Provide the [x, y] coordinate of the cell's center where the given text is located.  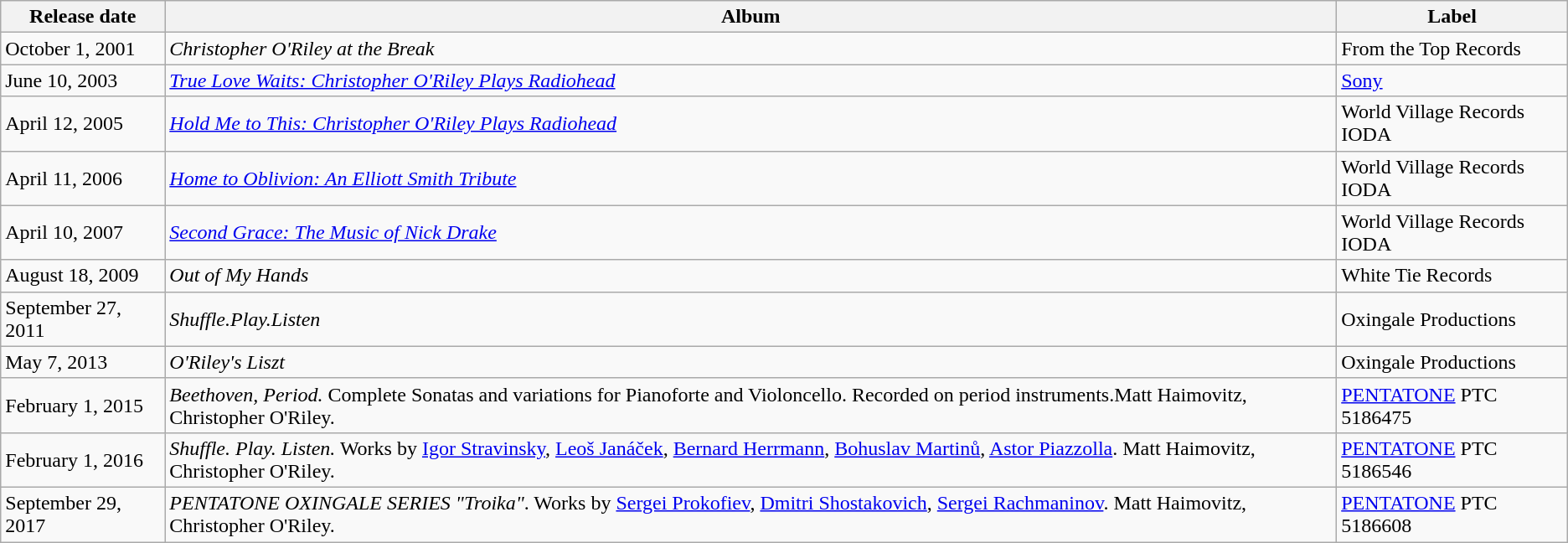
PENTATONE PTC 5186475 [1452, 406]
May 7, 2013 [83, 362]
O'Riley's Liszt [750, 362]
Album [750, 17]
June 10, 2003 [83, 80]
February 1, 2016 [83, 459]
October 1, 2001 [83, 49]
Release date [83, 17]
September 29, 2017 [83, 515]
From the Top Records [1452, 49]
Second Grace: The Music of Nick Drake [750, 233]
PENTATONE PTC 5186546 [1452, 459]
Hold Me to This: Christopher O'Riley Plays Radiohead [750, 124]
September 27, 2011 [83, 318]
Shuffle.Play.Listen [750, 318]
Sony [1452, 80]
PENTATONE PTC5186608 [1452, 515]
April 11, 2006 [83, 178]
Christopher O'Riley at the Break [750, 49]
Out of My Hands [750, 276]
February 1, 2015 [83, 406]
April 12, 2005 [83, 124]
August 18, 2009 [83, 276]
PENTATONE OXINGALE SERIES "Troika". Works by Sergei Prokofiev, Dmitri Shostakovich, Sergei Rachmaninov. Matt Haimovitz, Christopher O'Riley. [750, 515]
Home to Oblivion: An Elliott Smith Tribute [750, 178]
White Tie Records [1452, 276]
April 10, 2007 [83, 233]
True Love Waits: Christopher O'Riley Plays Radiohead [750, 80]
Label [1452, 17]
